From the cell containing the given text, extract its center point as [X, Y] coordinate. 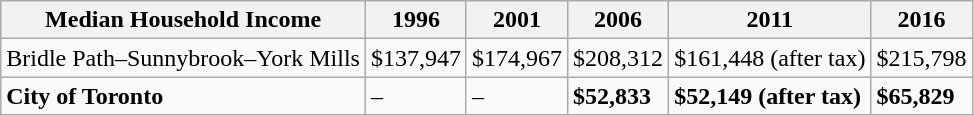
Bridle Path–Sunnybrook–York Mills [184, 58]
$65,829 [922, 96]
Median Household Income [184, 20]
2006 [618, 20]
$174,967 [516, 58]
2001 [516, 20]
$215,798 [922, 58]
2011 [770, 20]
City of Toronto [184, 96]
$137,947 [416, 58]
$161,448 (after tax) [770, 58]
2016 [922, 20]
$52,833 [618, 96]
1996 [416, 20]
$52,149 (after tax) [770, 96]
$208,312 [618, 58]
